Scan for the cell matching the given text and deliver its [x, y] coordinate at center. 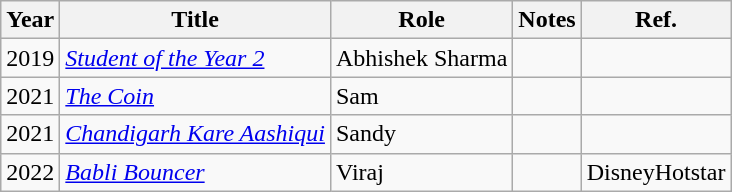
Viraj [421, 172]
Student of the Year 2 [196, 58]
DisneyHotstar [656, 172]
Ref. [656, 20]
Babli Bouncer [196, 172]
Notes [547, 20]
Title [196, 20]
Year [30, 20]
Abhishek Sharma [421, 58]
Chandigarh Kare Aashiqui [196, 134]
Sandy [421, 134]
The Coin [196, 96]
Role [421, 20]
Sam [421, 96]
2019 [30, 58]
2022 [30, 172]
